From the cell containing the given text, extract its center point as [x, y] coordinate. 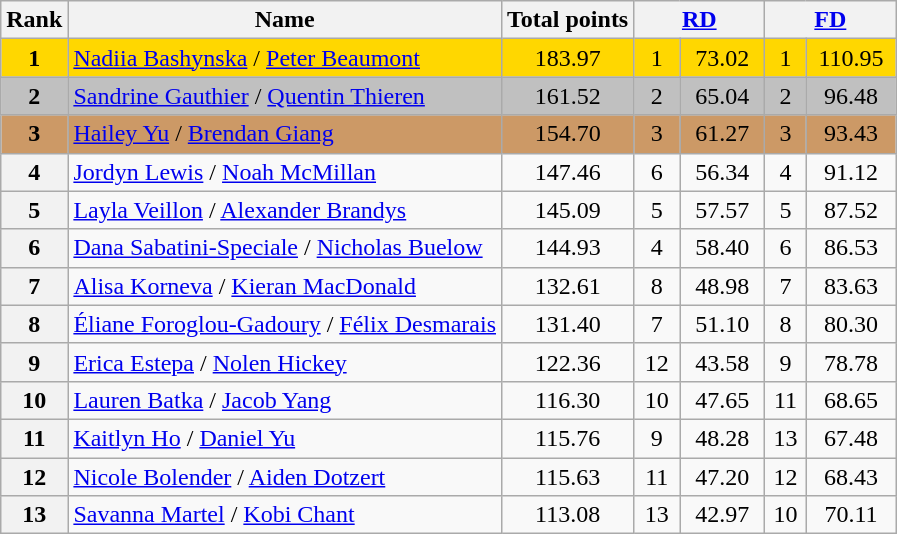
Nadiia Bashynska / Peter Beaumont [285, 58]
Name [285, 20]
91.12 [851, 172]
48.98 [722, 286]
145.09 [568, 210]
Layla Veillon / Alexander Brandys [285, 210]
86.53 [851, 248]
47.65 [722, 400]
147.46 [568, 172]
Lauren Batka / Jacob Yang [285, 400]
RD [700, 20]
96.48 [851, 96]
110.95 [851, 58]
122.36 [568, 362]
47.20 [722, 477]
65.04 [722, 96]
Total points [568, 20]
78.78 [851, 362]
113.08 [568, 515]
183.97 [568, 58]
Sandrine Gauthier / Quentin Thieren [285, 96]
51.10 [722, 324]
Kaitlyn Ho / Daniel Yu [285, 438]
Rank [34, 20]
48.28 [722, 438]
83.63 [851, 286]
116.30 [568, 400]
67.48 [851, 438]
70.11 [851, 515]
56.34 [722, 172]
161.52 [568, 96]
42.97 [722, 515]
87.52 [851, 210]
43.58 [722, 362]
93.43 [851, 134]
144.93 [568, 248]
Dana Sabatini-Speciale / Nicholas Buelow [285, 248]
Erica Estepa / Nolen Hickey [285, 362]
Alisa Korneva / Kieran MacDonald [285, 286]
Savanna Martel / Kobi Chant [285, 515]
68.43 [851, 477]
154.70 [568, 134]
73.02 [722, 58]
115.76 [568, 438]
68.65 [851, 400]
61.27 [722, 134]
Hailey Yu / Brendan Giang [285, 134]
115.63 [568, 477]
Jordyn Lewis / Noah McMillan [285, 172]
131.40 [568, 324]
FD [830, 20]
80.30 [851, 324]
58.40 [722, 248]
Nicole Bolender / Aiden Dotzert [285, 477]
132.61 [568, 286]
Éliane Foroglou-Gadoury / Félix Desmarais [285, 324]
57.57 [722, 210]
